From the cell containing the given text, extract its center point as [X, Y] coordinate. 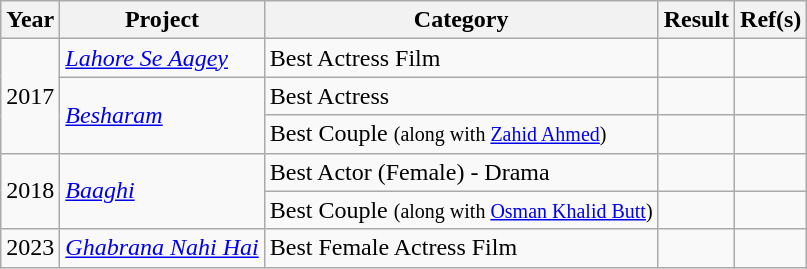
Project [162, 20]
Best Couple (along with Zahid Ahmed) [461, 134]
2023 [30, 248]
Best Actor (Female) - Drama [461, 172]
Category [461, 20]
Best Actress [461, 96]
Lahore Se Aagey [162, 58]
Ghabrana Nahi Hai [162, 248]
Result [696, 20]
2017 [30, 96]
Best Couple (along with Osman Khalid Butt) [461, 210]
Best Actress Film [461, 58]
Besharam [162, 115]
Ref(s) [771, 20]
Best Female Actress Film [461, 248]
Year [30, 20]
2018 [30, 191]
Baaghi [162, 191]
